Extract the [X, Y] coordinate from the center of the cell holding the provided text.  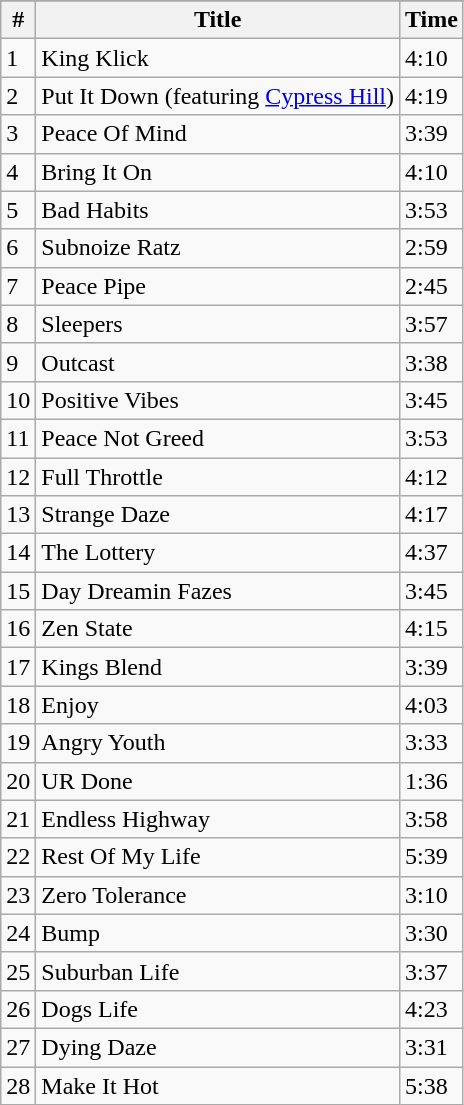
4:23 [432, 1009]
Full Throttle [218, 477]
The Lottery [218, 553]
3:38 [432, 362]
3:57 [432, 324]
20 [18, 781]
3:10 [432, 895]
Make It Hot [218, 1085]
Positive Vibes [218, 400]
3:31 [432, 1047]
14 [18, 553]
25 [18, 971]
Peace Pipe [218, 286]
16 [18, 629]
Bad Habits [218, 210]
Put It Down (featuring Cypress Hill) [218, 96]
Angry Youth [218, 743]
3 [18, 134]
Title [218, 20]
1 [18, 58]
Subnoize Ratz [218, 248]
8 [18, 324]
Kings Blend [218, 667]
19 [18, 743]
27 [18, 1047]
4:17 [432, 515]
Sleepers [218, 324]
Suburban Life [218, 971]
Strange Daze [218, 515]
28 [18, 1085]
17 [18, 667]
Zero Tolerance [218, 895]
4:15 [432, 629]
Peace Not Greed [218, 438]
3:30 [432, 933]
Rest Of My Life [218, 857]
21 [18, 819]
15 [18, 591]
11 [18, 438]
4:37 [432, 553]
7 [18, 286]
Dying Daze [218, 1047]
26 [18, 1009]
10 [18, 400]
Zen State [218, 629]
Outcast [218, 362]
Peace Of Mind [218, 134]
2:45 [432, 286]
King Klick [218, 58]
3:58 [432, 819]
24 [18, 933]
2:59 [432, 248]
Dogs Life [218, 1009]
Day Dreamin Fazes [218, 591]
9 [18, 362]
4:12 [432, 477]
3:33 [432, 743]
12 [18, 477]
4:19 [432, 96]
Enjoy [218, 705]
4:03 [432, 705]
UR Done [218, 781]
6 [18, 248]
23 [18, 895]
Time [432, 20]
4 [18, 172]
5 [18, 210]
3:37 [432, 971]
5:38 [432, 1085]
2 [18, 96]
1:36 [432, 781]
18 [18, 705]
Bring It On [218, 172]
Bump [218, 933]
# [18, 20]
13 [18, 515]
5:39 [432, 857]
22 [18, 857]
Endless Highway [218, 819]
